Return (x, y) of the center of cell containing provided text 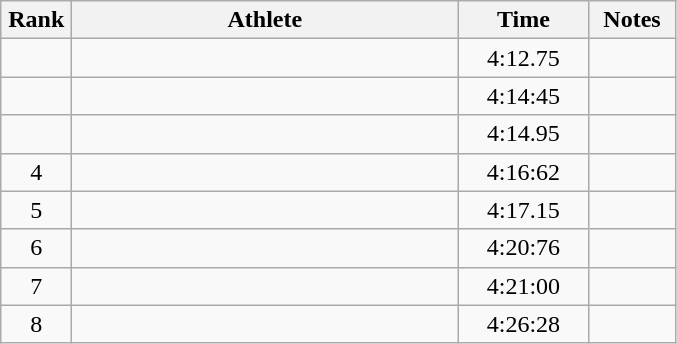
Rank (36, 20)
8 (36, 324)
4:12.75 (524, 58)
7 (36, 286)
5 (36, 210)
6 (36, 248)
4 (36, 172)
4:14.95 (524, 134)
4:17.15 (524, 210)
Athlete (265, 20)
4:21:00 (524, 286)
4:14:45 (524, 96)
Notes (632, 20)
4:26:28 (524, 324)
Time (524, 20)
4:20:76 (524, 248)
4:16:62 (524, 172)
